For the text-containing cell, return its midpoint in (X, Y) coordinate format. 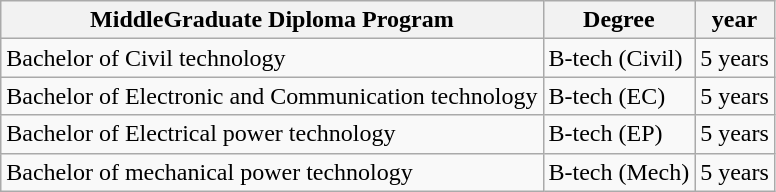
Degree (619, 20)
B-tech (Civil) (619, 58)
Bachelor of Electrical power technology (272, 134)
Bachelor of mechanical power technology (272, 172)
year (735, 20)
B-tech (EC) (619, 96)
B-tech (EP) (619, 134)
Bachelor of Electronic and Communication technology (272, 96)
B-tech (Mech) (619, 172)
Bachelor of Civil technology (272, 58)
MiddleGraduate Diploma Program (272, 20)
